Detect which cell encompasses the target text, then output its [X, Y] center coordinate. 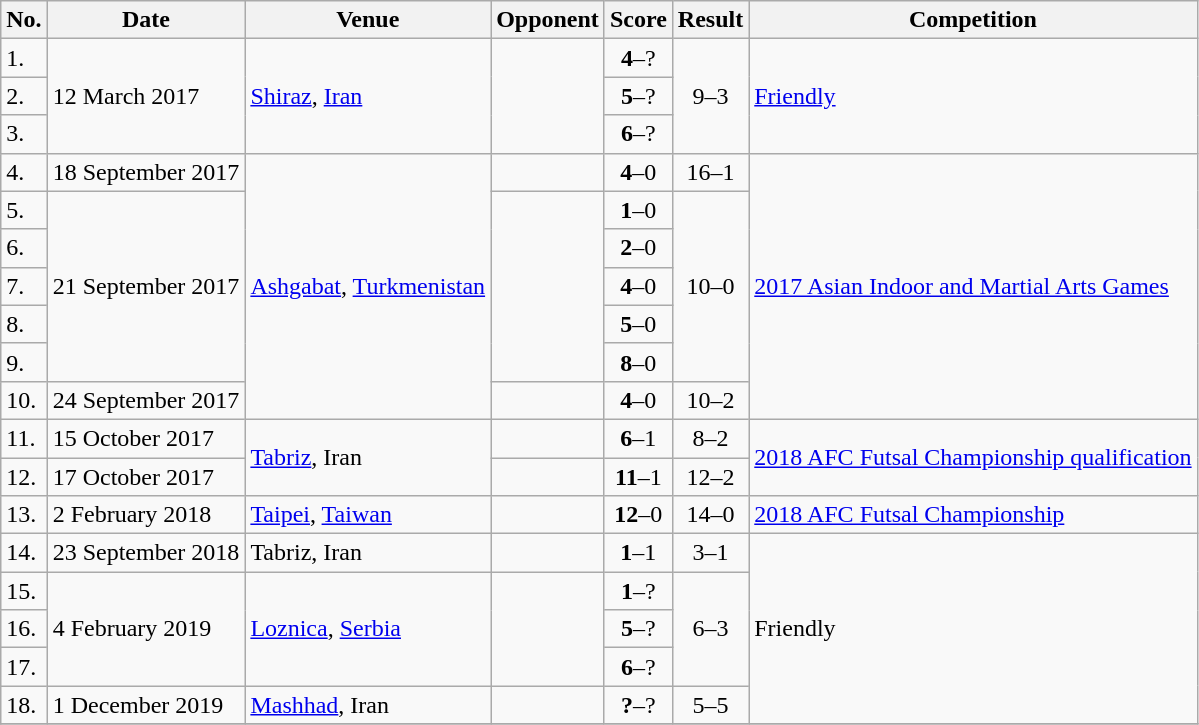
1–1 [638, 553]
9–3 [710, 96]
1–? [638, 591]
10–2 [710, 400]
4. [24, 172]
6. [24, 248]
14. [24, 553]
11–1 [638, 477]
6–1 [638, 438]
1 December 2019 [146, 705]
7. [24, 286]
21 September 2017 [146, 286]
3–1 [710, 553]
2017 Asian Indoor and Martial Arts Games [973, 286]
8–2 [710, 438]
15 October 2017 [146, 438]
13. [24, 515]
1. [24, 58]
Venue [368, 20]
17 October 2017 [146, 477]
17. [24, 667]
2018 AFC Futsal Championship [973, 515]
Result [710, 20]
2–0 [638, 248]
Competition [973, 20]
5–5 [710, 705]
23 September 2018 [146, 553]
Loznica, Serbia [368, 629]
16–1 [710, 172]
5–0 [638, 324]
2 February 2018 [146, 515]
8–0 [638, 362]
5. [24, 210]
8. [24, 324]
Score [638, 20]
Date [146, 20]
10. [24, 400]
12 March 2017 [146, 96]
12–2 [710, 477]
Mashhad, Iran [368, 705]
12–0 [638, 515]
18. [24, 705]
11. [24, 438]
9. [24, 362]
10–0 [710, 286]
4 February 2019 [146, 629]
24 September 2017 [146, 400]
2. [24, 96]
4–? [638, 58]
6–3 [710, 629]
3. [24, 134]
Ashgabat, Turkmenistan [368, 286]
12. [24, 477]
14–0 [710, 515]
?–? [638, 705]
16. [24, 629]
1–0 [638, 210]
No. [24, 20]
18 September 2017 [146, 172]
Opponent [548, 20]
2018 AFC Futsal Championship qualification [973, 457]
15. [24, 591]
Taipei, Taiwan [368, 515]
Shiraz, Iran [368, 96]
